Capture the cell that displays the provided text and extract its [x, y] central coordinate. 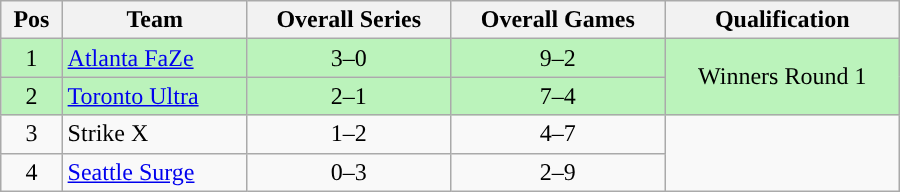
2 [32, 96]
Team [154, 20]
3 [32, 134]
Pos [32, 20]
3–0 [348, 58]
2–1 [348, 96]
2–9 [558, 172]
Seattle Surge [154, 172]
4–7 [558, 134]
0–3 [348, 172]
Overall Series [348, 20]
Atlanta FaZe [154, 58]
Winners Round 1 [782, 77]
1 [32, 58]
1–2 [348, 134]
Qualification [782, 20]
7–4 [558, 96]
9–2 [558, 58]
4 [32, 172]
Overall Games [558, 20]
Strike X [154, 134]
Toronto Ultra [154, 96]
